Return the (x, y) coordinate for the center point of the cell that contains the specified text.  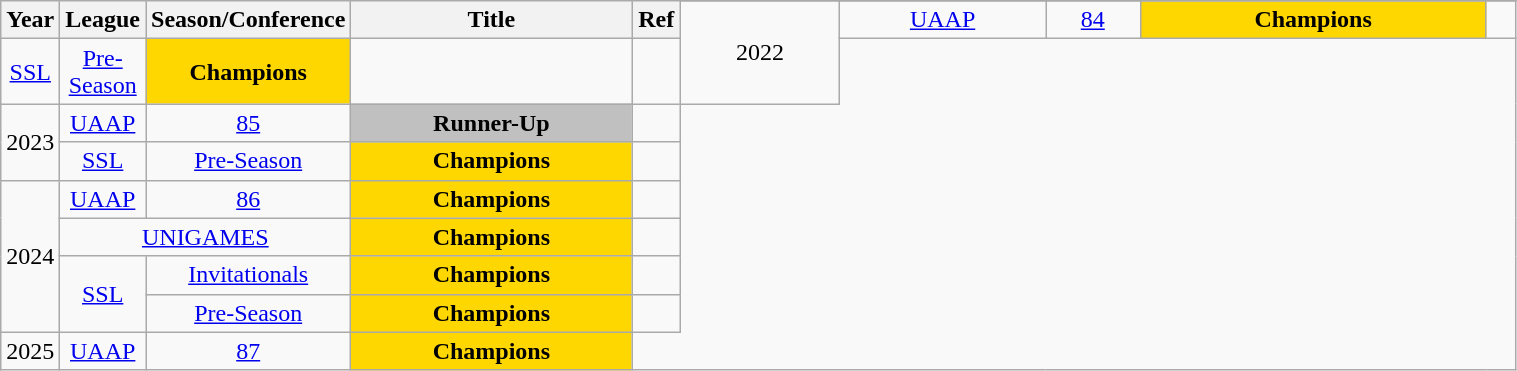
2025 (30, 351)
Season/Conference (248, 20)
Year (30, 20)
2024 (30, 256)
86 (248, 199)
Runner-Up (492, 123)
87 (248, 351)
Invitationals (248, 275)
2022 (760, 52)
85 (248, 123)
UNIGAMES (206, 237)
Title (492, 20)
84 (1093, 20)
League (103, 20)
Ref (656, 20)
2023 (30, 142)
